Capture the cell that displays the provided text and extract its [X, Y] central coordinate. 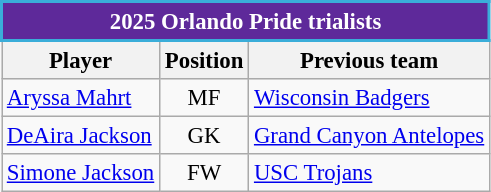
Previous team [370, 60]
Player [81, 60]
Grand Canyon Antelopes [370, 136]
FW [204, 173]
MF [204, 98]
Simone Jackson [81, 173]
2025 Orlando Pride trialists [246, 22]
DeAira Jackson [81, 136]
Position [204, 60]
Aryssa Mahrt [81, 98]
USC Trojans [370, 173]
GK [204, 136]
Wisconsin Badgers [370, 98]
